Locate the cell with the specified text and output its (X, Y) center coordinate. 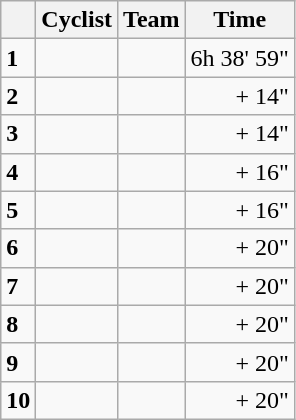
4 (18, 172)
8 (18, 324)
Time (240, 20)
5 (18, 210)
6h 38' 59" (240, 58)
10 (18, 400)
9 (18, 362)
3 (18, 134)
1 (18, 58)
Team (152, 20)
2 (18, 96)
Cyclist (77, 20)
7 (18, 286)
6 (18, 248)
